Capture the cell that displays the provided text and extract its (X, Y) central coordinate. 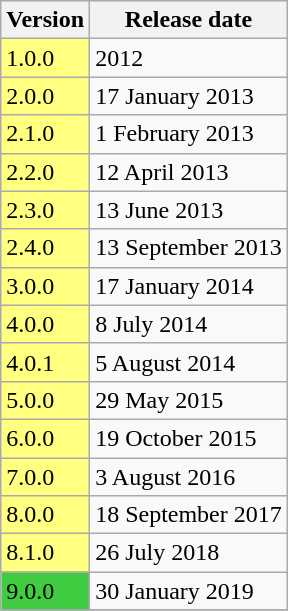
18 September 2017 (189, 515)
13 September 2013 (189, 248)
2.1.0 (46, 134)
6.0.0 (46, 438)
1.0.0 (46, 58)
12 April 2013 (189, 172)
17 January 2013 (189, 96)
Release date (189, 20)
3.0.0 (46, 286)
26 July 2018 (189, 553)
2.0.0 (46, 96)
5.0.0 (46, 400)
13 June 2013 (189, 210)
29 May 2015 (189, 400)
Version (46, 20)
5 August 2014 (189, 362)
17 January 2014 (189, 286)
2.3.0 (46, 210)
3 August 2016 (189, 477)
8 July 2014 (189, 324)
2.2.0 (46, 172)
19 October 2015 (189, 438)
2.4.0 (46, 248)
1 February 2013 (189, 134)
8.0.0 (46, 515)
8.1.0 (46, 553)
2012 (189, 58)
7.0.0 (46, 477)
9.0.0 (46, 591)
4.0.0 (46, 324)
4.0.1 (46, 362)
30 January 2019 (189, 591)
